Detect which cell encompasses the target text, then output its [X, Y] center coordinate. 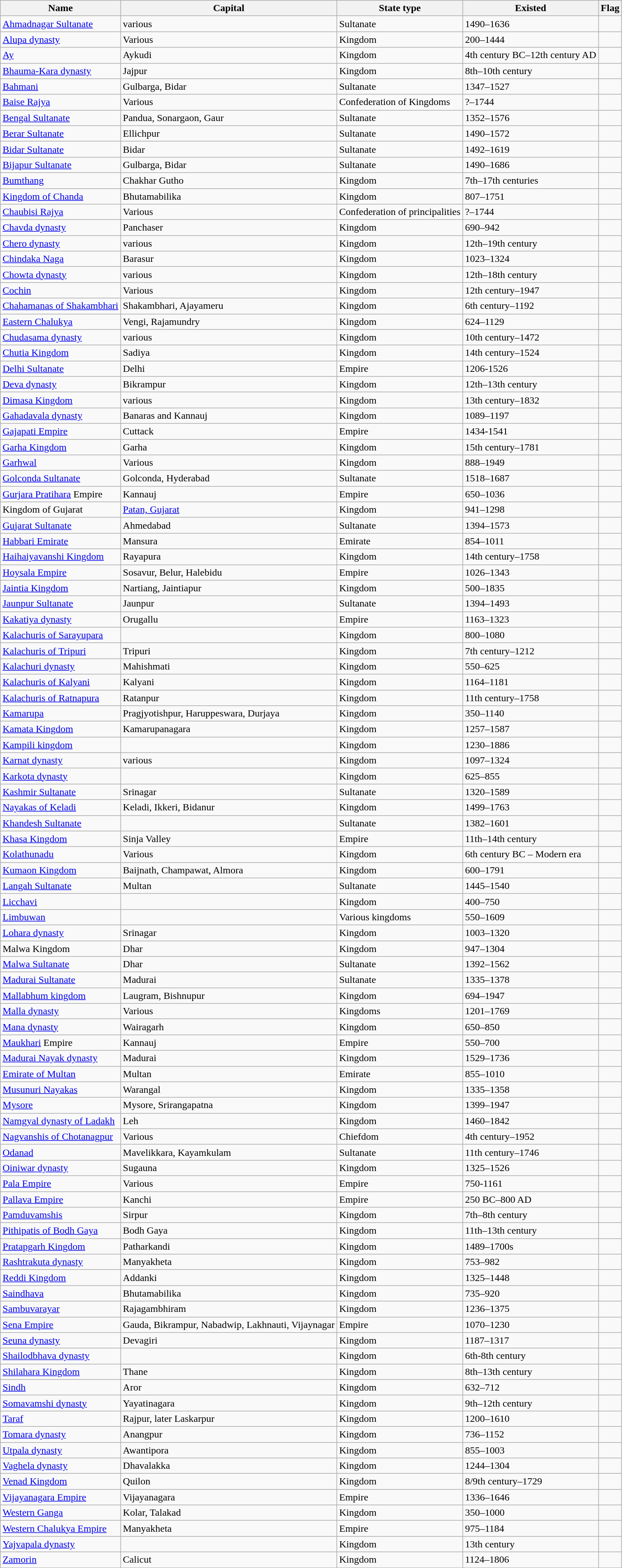
Utpala dynasty [61, 1450]
Western Ganga [61, 1513]
Somavamshi dynasty [61, 1403]
1257–1587 [531, 729]
Confederation of Kingdoms [400, 102]
200–1444 [531, 40]
Garha [229, 447]
Tripuri [229, 651]
1089–1197 [531, 415]
690–942 [531, 228]
Maukhari Empire [61, 1043]
Taraf [61, 1419]
1187–1317 [531, 1340]
12th–19th century [531, 243]
Chavda dynasty [61, 228]
350–1140 [531, 714]
Kalyani [229, 682]
Kanchi [229, 1199]
Shailodbhava dynasty [61, 1356]
Kingdoms [400, 1011]
1352–1576 [531, 118]
625–855 [531, 776]
Rayapura [229, 557]
694–1947 [531, 996]
Rashtrakuta dynasty [61, 1262]
1335–1358 [531, 1090]
Vengi, Rajamundry [229, 322]
8th–10th century [531, 71]
Sugauna [229, 1168]
753–982 [531, 1262]
8/9th century–1729 [531, 1482]
Name [61, 8]
Golconda, Hyderabad [229, 478]
13th century [531, 1544]
1070–1230 [531, 1325]
Deva dynasty [61, 384]
Zamorin [61, 1560]
Limbuwan [61, 917]
10th century–1472 [531, 337]
1124–1806 [531, 1560]
Golconda Sultanate [61, 478]
8th–13th century [531, 1372]
Cuttack [229, 431]
Hoysala Empire [61, 572]
Kamarupa [61, 714]
1023–1324 [531, 259]
Kakatiya dynasty [61, 619]
Aror [229, 1387]
12th–18th century [531, 275]
Nartiang, Jaintiapur [229, 588]
1490–1686 [531, 165]
12th century–1947 [531, 290]
Banaras and Kannauj [229, 415]
Licchavi [61, 901]
1394–1493 [531, 604]
350–1000 [531, 1513]
Various kingdoms [400, 917]
Bikrampur [229, 384]
Madurai Sultanate [61, 980]
Chakhar Gutho [229, 180]
11th–14th century [531, 839]
1335–1378 [531, 980]
Haihaiyavanshi Kingdom [61, 557]
Chudasama dynasty [61, 337]
Reddi Kingdom [61, 1278]
Bodh Gaya [229, 1231]
Pala Empire [61, 1183]
Laugram, Bishnupur [229, 996]
Pithipatis of Bodh Gaya [61, 1231]
Nayakas of Keladi [61, 807]
Chiefdom [400, 1136]
Vijayanagara Empire [61, 1497]
Kalachuri dynasty [61, 666]
6th century–1192 [531, 306]
Western Chalukya Empire [61, 1528]
500–1835 [531, 588]
855–1010 [531, 1074]
Chaubisi Rajya [61, 212]
Pandua, Sonargaon, Gaur [229, 118]
1320–1589 [531, 792]
7th century–1212 [531, 651]
Yayatinagara [229, 1403]
Kampili kingdom [61, 745]
1236–1375 [531, 1309]
Cochin [61, 290]
Gauda, Bikrampur, Nabadwip, Lakhnauti, Vijaynagar [229, 1325]
Patharkandi [229, 1246]
632–712 [531, 1387]
Kalachuris of Kalyani [61, 682]
Baijnath, Champawat, Almora [229, 870]
1529–1736 [531, 1058]
Bhauma-Kara dynasty [61, 71]
Malwa Kingdom [61, 948]
15th century–1781 [531, 447]
Kalachuris of Tripuri [61, 651]
Chowta dynasty [61, 275]
1499–1763 [531, 807]
Wairagarh [229, 1027]
1394–1573 [531, 525]
Khasa Kingdom [61, 839]
Shilahara Kingdom [61, 1372]
1399–1947 [531, 1105]
Sadiya [229, 353]
1026–1343 [531, 572]
Calicut [229, 1560]
12th–13th century [531, 384]
Chahamanas of Shakambhari [61, 306]
1325–1526 [531, 1168]
550–1609 [531, 917]
1164–1181 [531, 682]
550–700 [531, 1043]
Sirpur [229, 1215]
736–1152 [531, 1434]
Saindhava [61, 1293]
7th–8th century [531, 1215]
1230–1886 [531, 745]
Mansura [229, 541]
State type [400, 8]
Karkota dynasty [61, 776]
Venad Kingdom [61, 1482]
Tomara dynasty [61, 1434]
Ahmadnagar Sultanate [61, 24]
941–1298 [531, 510]
1490–1572 [531, 133]
Alupa dynasty [61, 40]
Kumaon Kingdom [61, 870]
1490–1636 [531, 24]
11th century–1746 [531, 1152]
Delhi [229, 369]
Bidar Sultanate [61, 149]
750-1161 [531, 1183]
11th–13th century [531, 1231]
Awantipora [229, 1450]
Bumthang [61, 180]
Sena Empire [61, 1325]
1003–1320 [531, 933]
Ratanpur [229, 698]
650–850 [531, 1027]
947–1304 [531, 948]
735–920 [531, 1293]
Malla dynasty [61, 1011]
854–1011 [531, 541]
Oiniwar dynasty [61, 1168]
807–1751 [531, 196]
Yajvapala dynasty [61, 1544]
Garha Kingdom [61, 447]
Kolathunadu [61, 854]
Mysore [61, 1105]
Barasur [229, 259]
Emirate of Multan [61, 1074]
Warangal [229, 1090]
Langah Sultanate [61, 886]
Kingdom of Gujarat [61, 510]
14th century–1758 [531, 557]
600–1791 [531, 870]
7th–17th centuries [531, 180]
9th–12th century [531, 1403]
1392–1562 [531, 964]
Leh [229, 1121]
Pamduvamshis [61, 1215]
888–1949 [531, 463]
1492–1619 [531, 149]
Kamarupanagara [229, 729]
Garhwal [61, 463]
Chutia Kingdom [61, 353]
Dimasa Kingdom [61, 400]
Mavelikkara, Kayamkulam [229, 1152]
Anangpur [229, 1434]
1445–1540 [531, 886]
Quilon [229, 1482]
Kalachuris of Ratnapura [61, 698]
Kashmir Sultanate [61, 792]
Jajpur [229, 71]
Gajapati Empire [61, 431]
Pratapgarh Kingdom [61, 1246]
Jaunpur [229, 604]
Baise Rajya [61, 102]
Karnat dynasty [61, 761]
Aykudi [229, 55]
Confederation of principalities [400, 212]
Khandesh Sultanate [61, 823]
Kamata Kingdom [61, 729]
Vaghela dynasty [61, 1466]
1325–1448 [531, 1278]
Nagvanshis of Chotanagpur [61, 1136]
Sinja Valley [229, 839]
624–1129 [531, 322]
1206-1526 [531, 369]
Namgyal dynasty of Ladakh [61, 1121]
Vijayanagara [229, 1497]
Flag [610, 8]
Devagiri [229, 1340]
Rajagambhiram [229, 1309]
Musunuri Nayakas [61, 1090]
Kingdom of Chanda [61, 196]
1244–1304 [531, 1466]
6th-8th century [531, 1356]
Berar Sultanate [61, 133]
1200–1610 [531, 1419]
975–1184 [531, 1528]
Odanad [61, 1152]
Chero dynasty [61, 243]
Kalachuris of Sarayupara [61, 635]
Orugallu [229, 619]
Bijapur Sultanate [61, 165]
1097–1324 [531, 761]
Jaintia Kingdom [61, 588]
250 BC–800 AD [531, 1199]
Mysore, Srirangapatna [229, 1105]
Ellichpur [229, 133]
Rajpur, later Laskarpur [229, 1419]
Capital [229, 8]
Patan, Gujarat [229, 510]
Madurai Nayak dynasty [61, 1058]
800–1080 [531, 635]
855–1003 [531, 1450]
1201–1769 [531, 1011]
Bidar [229, 149]
Chindaka Naga [61, 259]
650–1036 [531, 494]
Existed [531, 8]
Kolar, Talakad [229, 1513]
Dhavalakka [229, 1466]
400–750 [531, 901]
Keladi, Ikkeri, Bidanur [229, 807]
Mallabhum kingdom [61, 996]
Pragjyotishpur, Haruppeswara, Durjaya [229, 714]
1382–1601 [531, 823]
Bengal Sultanate [61, 118]
Malwa Sultanate [61, 964]
6th century BC – Modern era [531, 854]
1460–1842 [531, 1121]
Ay [61, 55]
Pallava Empire [61, 1199]
4th century BC–12th century AD [531, 55]
13th century–1832 [531, 400]
Sindh [61, 1387]
Habbari Emirate [61, 541]
Sambuvarayar [61, 1309]
Gahadavala dynasty [61, 415]
Gujarat Sultanate [61, 525]
Delhi Sultanate [61, 369]
Mana dynasty [61, 1027]
11th century–1758 [531, 698]
Gurjara Pratihara Empire [61, 494]
1518–1687 [531, 478]
Thane [229, 1372]
Seuna dynasty [61, 1340]
1163–1323 [531, 619]
Mahishmati [229, 666]
1489–1700s [531, 1246]
14th century–1524 [531, 353]
1336–1646 [531, 1497]
Sosavur, Belur, Halebidu [229, 572]
Lohara dynasty [61, 933]
1347–1527 [531, 86]
Jaunpur Sultanate [61, 604]
Bahmani [61, 86]
Panchaser [229, 228]
Addanki [229, 1278]
4th century–1952 [531, 1136]
550–625 [531, 666]
1434-1541 [531, 431]
Ahmedabad [229, 525]
Eastern Chalukya [61, 322]
Shakambhari, Ajayameru [229, 306]
